Search for the cell housing the specified text and yield its [x, y] center coordinate. 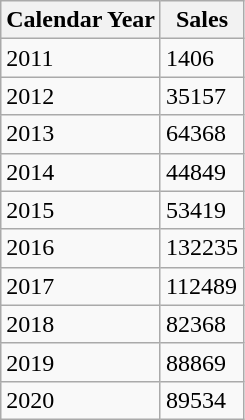
2017 [81, 286]
Sales [202, 20]
2014 [81, 172]
Calendar Year [81, 20]
44849 [202, 172]
64368 [202, 134]
82368 [202, 324]
2011 [81, 58]
2013 [81, 134]
2015 [81, 210]
2020 [81, 400]
2018 [81, 324]
2019 [81, 362]
35157 [202, 96]
89534 [202, 400]
1406 [202, 58]
112489 [202, 286]
2012 [81, 96]
2016 [81, 248]
88869 [202, 362]
132235 [202, 248]
53419 [202, 210]
